Determine the (X, Y) coordinate at the center of the cell enclosing the given text.  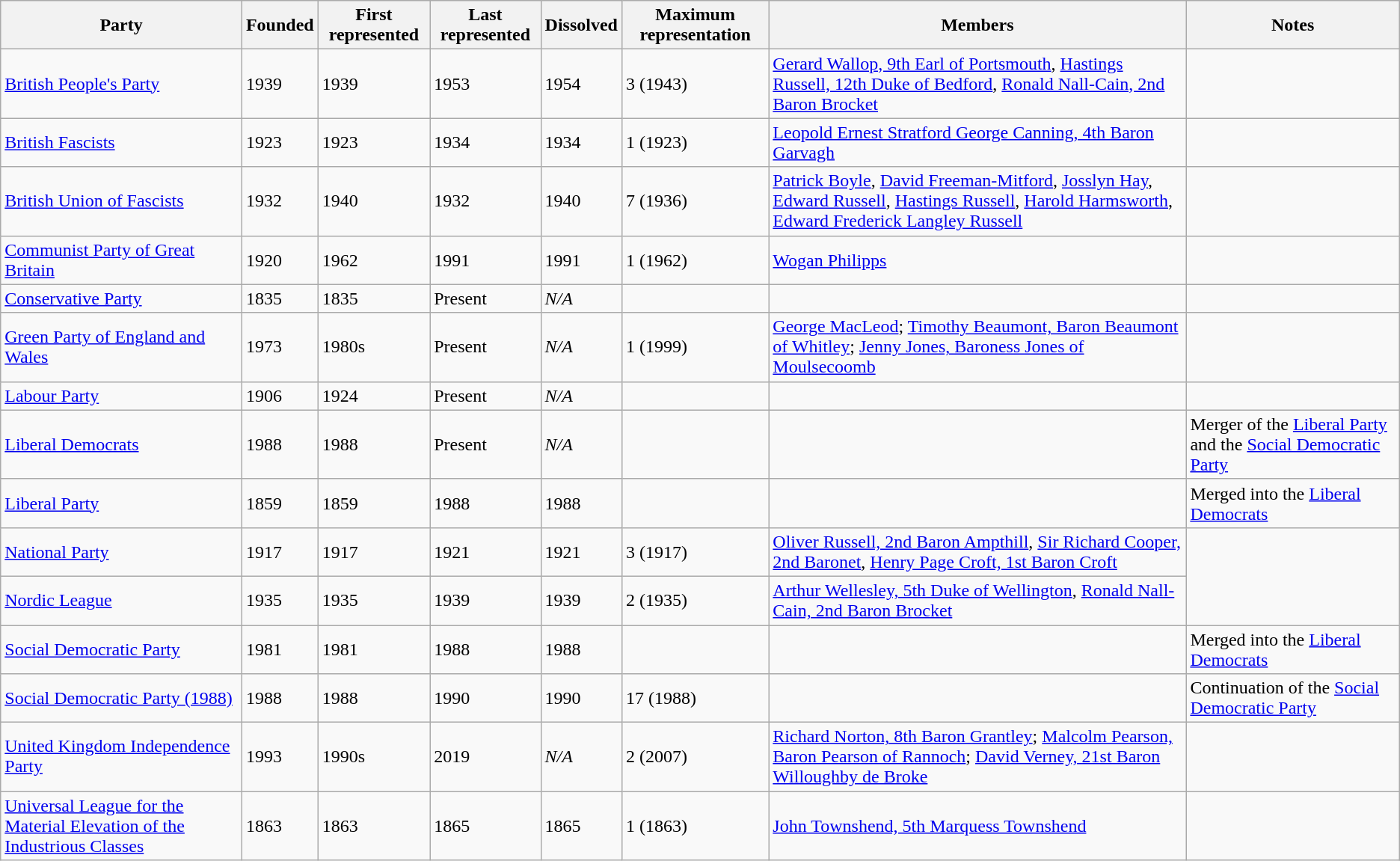
Patrick Boyle, David Freeman-Mitford, Josslyn Hay, Edward Russell, Hastings Russell, Harold Harmsworth, Edward Frederick Langley Russell (977, 201)
Nordic League (121, 600)
Oliver Russell, 2nd Baron Ampthill, Sir Richard Cooper, 2nd Baronet, Henry Page Croft, 1st Baron Croft (977, 552)
Liberal Democrats (121, 444)
Communist Party of Great Britain (121, 260)
Founded (280, 25)
1954 (581, 84)
1 (1962) (695, 260)
Green Party of England and Wales (121, 347)
Members (977, 25)
2 (1935) (695, 600)
1980s (374, 347)
2019 (485, 757)
Liberal Party (121, 503)
Maximum representation (695, 25)
British Fascists (121, 142)
1924 (374, 396)
1993 (280, 757)
1990s (374, 757)
Social Democratic Party (121, 649)
1 (1923) (695, 142)
Universal League for the Material Elevation of the Industrious Classes (121, 826)
2 (2007) (695, 757)
British People's Party (121, 84)
1906 (280, 396)
First represented (374, 25)
Notes (1292, 25)
17 (1988) (695, 699)
National Party (121, 552)
Social Democratic Party (1988) (121, 699)
United Kingdom Independence Party (121, 757)
Merger of the Liberal Party and the Social Democratic Party (1292, 444)
Labour Party (121, 396)
1953 (485, 84)
Wogan Philipps (977, 260)
1920 (280, 260)
Last represented (485, 25)
George MacLeod; Timothy Beaumont, Baron Beaumont of Whitley; Jenny Jones, Baroness Jones of Moulsecoomb (977, 347)
7 (1936) (695, 201)
1 (1863) (695, 826)
Dissolved (581, 25)
Leopold Ernest Stratford George Canning, 4th Baron Garvagh (977, 142)
British Union of Fascists (121, 201)
Gerard Wallop, 9th Earl of Portsmouth, Hastings Russell, 12th Duke of Bedford, Ronald Nall-Cain, 2nd Baron Brocket (977, 84)
1 (1999) (695, 347)
1973 (280, 347)
Party (121, 25)
Conservative Party (121, 298)
John Townshend, 5th Marquess Townshend (977, 826)
3 (1943) (695, 84)
1962 (374, 260)
Arthur Wellesley, 5th Duke of Wellington, Ronald Nall-Cain, 2nd Baron Brocket (977, 600)
Continuation of the Social Democratic Party (1292, 699)
Richard Norton, 8th Baron Grantley; Malcolm Pearson, Baron Pearson of Rannoch; David Verney, 21st Baron Willoughby de Broke (977, 757)
3 (1917) (695, 552)
